Pinpoint the cell where the given text exists, returning its [x, y] midpoint coordinate. 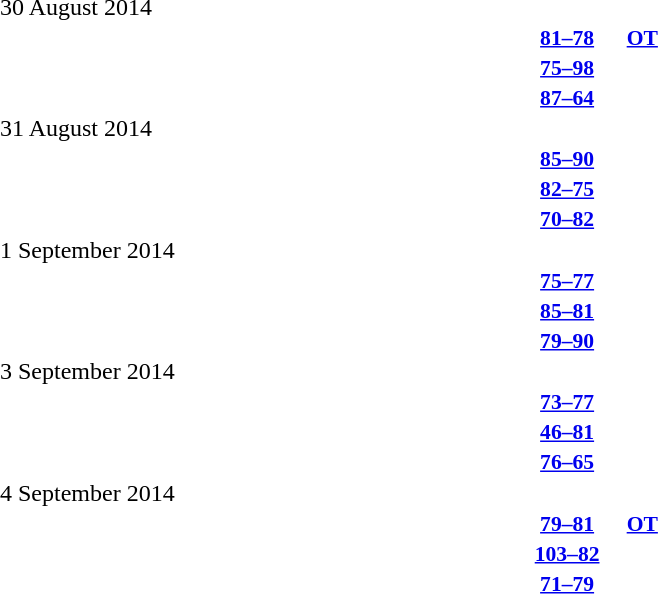
70–82 [568, 219]
81–78 [568, 38]
73–77 [568, 402]
76–65 [568, 462]
85–81 [568, 310]
75–98 [568, 68]
79–90 [568, 340]
75–77 [568, 280]
46–81 [568, 432]
79–81 [568, 524]
87–64 [568, 98]
103–82 [568, 554]
82–75 [568, 189]
85–90 [568, 159]
